Find where the given text appears and provide that cell's center as (X, Y) coordinate. 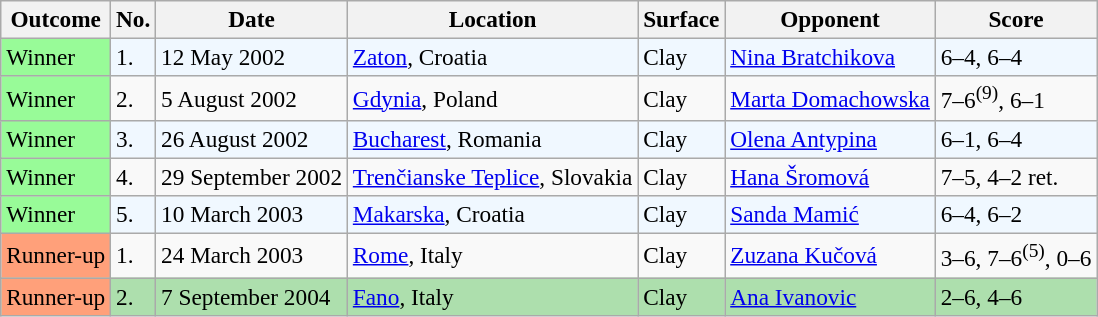
12 May 2002 (252, 57)
Olena Antypina (830, 139)
Bucharest, Romania (492, 139)
No. (134, 19)
Rome, Italy (492, 255)
6–4, 6–4 (1016, 57)
6–1, 6–4 (1016, 139)
Gdynia, Poland (492, 98)
Sanda Mamić (830, 214)
Ana Ivanovic (830, 296)
5. (134, 214)
Outcome (56, 19)
Nina Bratchikova (830, 57)
Location (492, 19)
7 September 2004 (252, 296)
3–6, 7–6(5), 0–6 (1016, 255)
Marta Domachowska (830, 98)
4. (134, 177)
Hana Šromová (830, 177)
10 March 2003 (252, 214)
3. (134, 139)
5 August 2002 (252, 98)
6–4, 6–2 (1016, 214)
24 March 2003 (252, 255)
7–5, 4–2 ret. (1016, 177)
Surface (682, 19)
7–6(9), 6–1 (1016, 98)
Trenčianske Teplice, Slovakia (492, 177)
26 August 2002 (252, 139)
Zaton, Croatia (492, 57)
29 September 2002 (252, 177)
2–6, 4–6 (1016, 296)
Score (1016, 19)
Opponent (830, 19)
Zuzana Kučová (830, 255)
Makarska, Croatia (492, 214)
Fano, Italy (492, 296)
Date (252, 19)
